Provide the (x, y) coordinate of the cell's center where the given text is located.  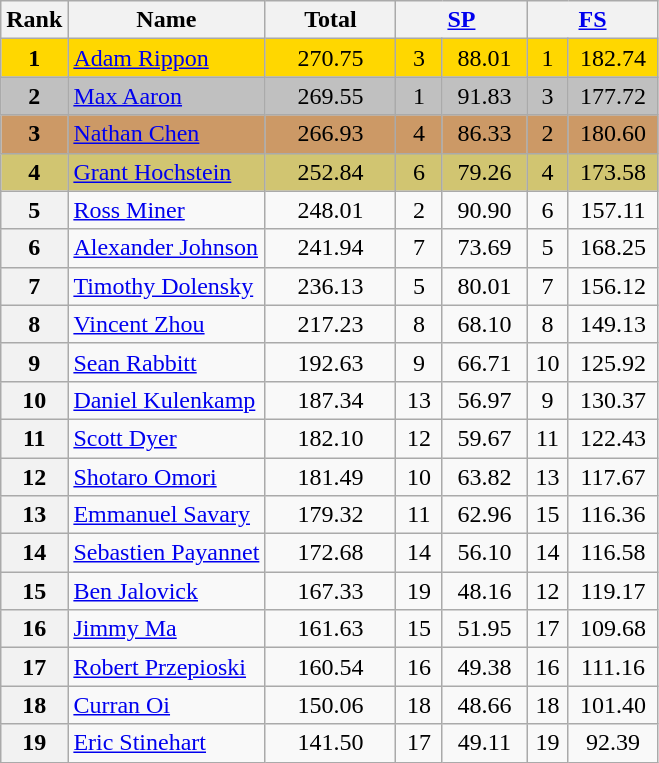
125.92 (613, 362)
Robert Przepioski (166, 667)
Eric Stinehart (166, 743)
172.68 (330, 553)
252.84 (330, 172)
266.93 (330, 134)
173.58 (613, 172)
248.01 (330, 210)
Max Aaron (166, 96)
109.68 (613, 629)
156.12 (613, 286)
269.55 (330, 96)
49.38 (484, 667)
168.25 (613, 248)
130.37 (613, 400)
Vincent Zhou (166, 324)
180.60 (613, 134)
111.16 (613, 667)
66.71 (484, 362)
Sebastien Payannet (166, 553)
157.11 (613, 210)
167.33 (330, 591)
80.01 (484, 286)
91.83 (484, 96)
241.94 (330, 248)
49.11 (484, 743)
68.10 (484, 324)
177.72 (613, 96)
FS (592, 20)
Ben Jalovick (166, 591)
Shotaro Omori (166, 477)
73.69 (484, 248)
63.82 (484, 477)
88.01 (484, 58)
Adam Rippon (166, 58)
179.32 (330, 515)
Grant Hochstein (166, 172)
116.58 (613, 553)
101.40 (613, 705)
Daniel Kulenkamp (166, 400)
160.54 (330, 667)
117.67 (613, 477)
141.50 (330, 743)
270.75 (330, 58)
Ross Miner (166, 210)
86.33 (484, 134)
92.39 (613, 743)
149.13 (613, 324)
Curran Oi (166, 705)
181.49 (330, 477)
Emmanuel Savary (166, 515)
192.63 (330, 362)
Jimmy Ma (166, 629)
182.74 (613, 58)
59.67 (484, 438)
161.63 (330, 629)
51.95 (484, 629)
48.16 (484, 591)
122.43 (613, 438)
187.34 (330, 400)
236.13 (330, 286)
62.96 (484, 515)
Nathan Chen (166, 134)
Alexander Johnson (166, 248)
Sean Rabbitt (166, 362)
48.66 (484, 705)
Timothy Dolensky (166, 286)
217.23 (330, 324)
150.06 (330, 705)
56.97 (484, 400)
SP (462, 20)
90.90 (484, 210)
79.26 (484, 172)
182.10 (330, 438)
116.36 (613, 515)
Total (330, 20)
Scott Dyer (166, 438)
56.10 (484, 553)
Name (166, 20)
Rank (34, 20)
119.17 (613, 591)
